Extract the (x, y) coordinate from the center of the cell holding the provided text.  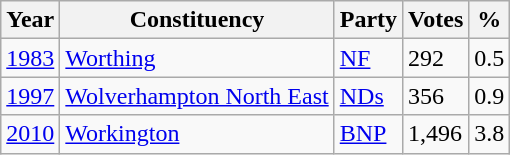
NF (368, 58)
BNP (368, 134)
Year (30, 20)
% (490, 20)
0.9 (490, 96)
Constituency (197, 20)
1,496 (436, 134)
Wolverhampton North East (197, 96)
NDs (368, 96)
292 (436, 58)
2010 (30, 134)
Party (368, 20)
Votes (436, 20)
0.5 (490, 58)
3.8 (490, 134)
1997 (30, 96)
Workington (197, 134)
1983 (30, 58)
356 (436, 96)
Worthing (197, 58)
